From the cell containing the given text, extract its center point as [X, Y] coordinate. 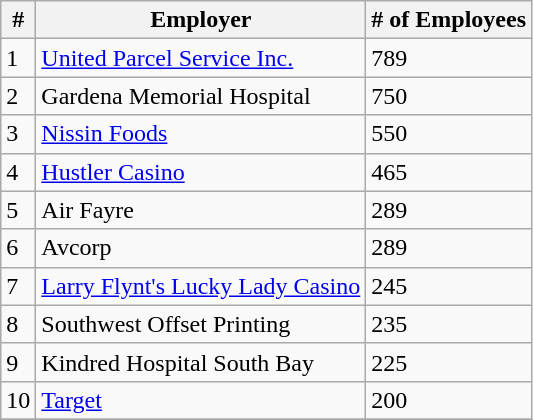
# of Employees [449, 20]
Target [201, 400]
750 [449, 96]
United Parcel Service Inc. [201, 58]
Hustler Casino [201, 172]
2 [18, 96]
3 [18, 134]
Larry Flynt's Lucky Lady Casino [201, 286]
245 [449, 286]
225 [449, 362]
9 [18, 362]
Nissin Foods [201, 134]
7 [18, 286]
Employer [201, 20]
Avcorp [201, 248]
Kindred Hospital South Bay [201, 362]
Air Fayre [201, 210]
# [18, 20]
4 [18, 172]
5 [18, 210]
1 [18, 58]
465 [449, 172]
10 [18, 400]
Gardena Memorial Hospital [201, 96]
235 [449, 324]
550 [449, 134]
6 [18, 248]
8 [18, 324]
789 [449, 58]
Southwest Offset Printing [201, 324]
200 [449, 400]
